Detect which cell encompasses the target text, then output its [X, Y] center coordinate. 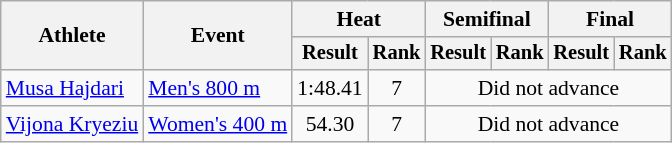
Heat [358, 19]
Athlete [72, 36]
Women's 400 m [218, 124]
Vijona Kryeziu [72, 124]
Men's 800 m [218, 88]
Final [610, 19]
Semifinal [486, 19]
1:48.41 [330, 88]
Event [218, 36]
Musa Hajdari [72, 88]
54.30 [330, 124]
